Capture the cell that displays the provided text and extract its (X, Y) central coordinate. 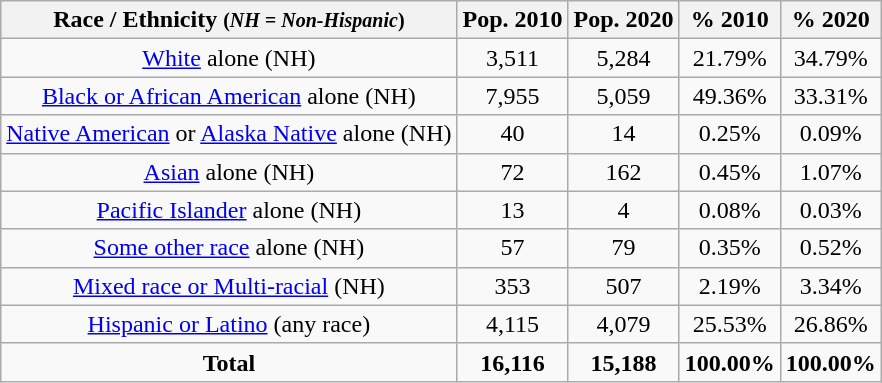
34.79% (830, 58)
0.35% (730, 248)
33.31% (830, 96)
Some other race alone (NH) (229, 248)
% 2010 (730, 20)
0.25% (730, 134)
4,115 (512, 324)
0.03% (830, 210)
5,284 (624, 58)
0.45% (730, 172)
3,511 (512, 58)
26.86% (830, 324)
57 (512, 248)
49.36% (730, 96)
Black or African American alone (NH) (229, 96)
0.09% (830, 134)
White alone (NH) (229, 58)
4,079 (624, 324)
Pop. 2020 (624, 20)
72 (512, 172)
0.52% (830, 248)
16,116 (512, 362)
Hispanic or Latino (any race) (229, 324)
0.08% (730, 210)
162 (624, 172)
Asian alone (NH) (229, 172)
Pacific Islander alone (NH) (229, 210)
Mixed race or Multi-racial (NH) (229, 286)
15,188 (624, 362)
1.07% (830, 172)
25.53% (730, 324)
5,059 (624, 96)
% 2020 (830, 20)
507 (624, 286)
40 (512, 134)
3.34% (830, 286)
Total (229, 362)
14 (624, 134)
Native American or Alaska Native alone (NH) (229, 134)
13 (512, 210)
2.19% (730, 286)
7,955 (512, 96)
353 (512, 286)
Race / Ethnicity (NH = Non-Hispanic) (229, 20)
21.79% (730, 58)
4 (624, 210)
Pop. 2010 (512, 20)
79 (624, 248)
